Return [x, y] of the center of cell containing provided text 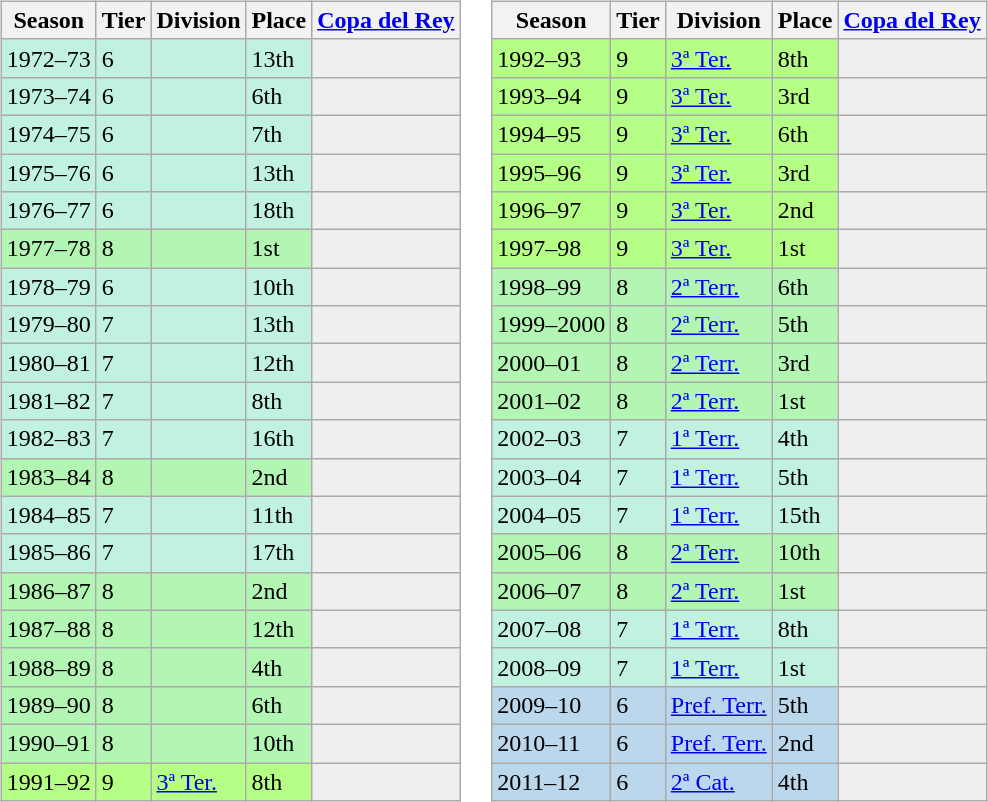
1998–99 [552, 287]
1991–92 [48, 781]
1988–89 [48, 667]
1979–80 [48, 325]
7th [279, 134]
1994–95 [552, 134]
1982–83 [48, 439]
1993–94 [552, 96]
11th [279, 515]
1996–97 [552, 211]
1987–88 [48, 629]
1989–90 [48, 705]
1986–87 [48, 591]
2006–07 [552, 591]
2009–10 [552, 705]
1974–75 [48, 134]
1980–81 [48, 363]
2011–12 [552, 781]
1976–77 [48, 211]
2ª Cat. [718, 781]
1995–96 [552, 173]
1984–85 [48, 515]
2001–02 [552, 401]
2003–04 [552, 477]
15th [805, 515]
16th [279, 439]
2004–05 [552, 515]
17th [279, 553]
18th [279, 211]
1977–78 [48, 249]
1999–2000 [552, 325]
1985–86 [48, 553]
1975–76 [48, 173]
1992–93 [552, 58]
1997–98 [552, 249]
1990–91 [48, 743]
2005–06 [552, 553]
1983–84 [48, 477]
2008–09 [552, 667]
2010–11 [552, 743]
2000–01 [552, 363]
2002–03 [552, 439]
2007–08 [552, 629]
1973–74 [48, 96]
1978–79 [48, 287]
1981–82 [48, 401]
1972–73 [48, 58]
